Scan for the cell matching the given text and deliver its [X, Y] coordinate at center. 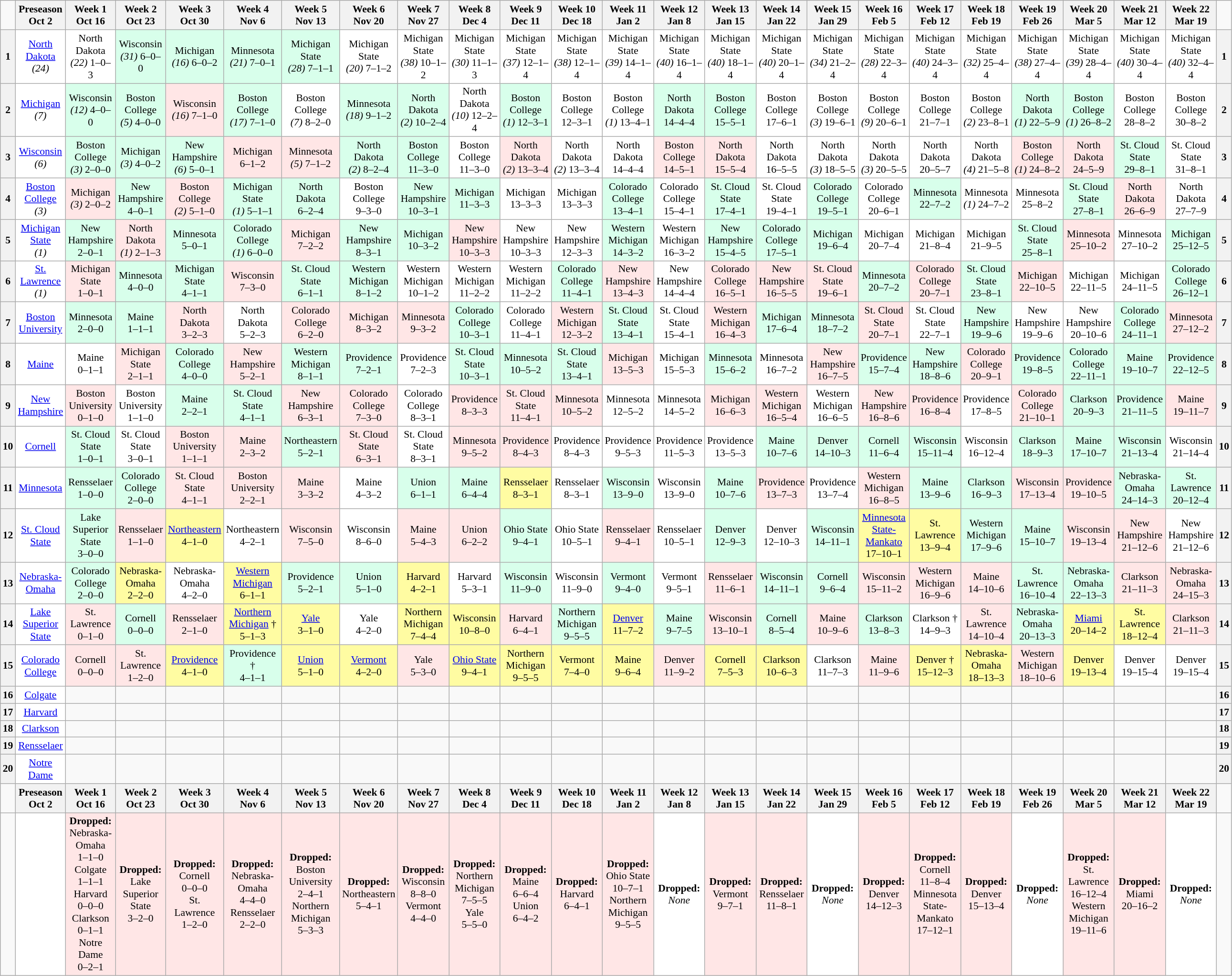
Minnesota(21) 7–0–1 [253, 56]
Michigan13–5–3 [628, 365]
Harvard6–4–1 [526, 624]
Northern Michigan †5–1–3 [253, 624]
Colorado College21–10–1 [1037, 406]
Boston College17–6–1 [782, 110]
Union6–2–2 [474, 535]
Dropped:Northeastern5–4–1 [369, 894]
Dropped:Vermont9–7–1 [730, 894]
Minnesota15–6–2 [730, 365]
Minnesota14–5–2 [679, 406]
Western Michigan16–8–5 [884, 489]
St. Cloud State3–0–1 [140, 447]
St. Cloud State19–4–1 [782, 199]
St. Cloud State17–4–1 [730, 199]
Michigan25–12–5 [1191, 241]
Denver14–10–3 [833, 447]
Michigan20–7–4 [884, 241]
Michigan State(40) 20–1–4 [782, 56]
Maine10–9–6 [833, 624]
North Dakota(1) 2–1–3 [140, 241]
Providence4–1–0 [195, 666]
Minnesota State-Mankato17–10–1 [884, 535]
St. Cloud State11–4–1 [526, 406]
Vermont9–5–1 [679, 583]
Nebraska-Omaha2–2–0 [140, 583]
Clarkson16–9–3 [986, 489]
Maine11–9–6 [884, 666]
Boston College9–3–0 [369, 199]
Boston University [40, 323]
Rensselaer2–1–0 [195, 624]
North Dakota(3) 20–5–5 [884, 157]
Dropped:Ohio State10–7–1Northern Michigan9–5–5 [628, 894]
Michigan State(40) 24–3–4 [935, 56]
Western Michigan16–4–3 [730, 323]
Wisconsin(12) 4–0–0 [91, 110]
St. Cloud State6–3–1 [369, 447]
Colorado College20–9–1 [986, 365]
Boston College21–7–1 [935, 110]
St. Lawrence13–9–4 [935, 535]
Minnesota12–5–2 [628, 406]
St. Lawrence18–12–4 [1139, 624]
New Hampshire20–10–6 [1089, 323]
Nebraska-Omaha24–14–3 [1139, 489]
Michigan State(32) 25–4–4 [986, 56]
Michigan State(34) 21–2–4 [833, 56]
Michigan24–11–5 [1139, 282]
St. Lawrence14–10–4 [986, 624]
Boston College12–3–1 [576, 110]
Michigan State(1) [40, 241]
Providence15–7–4 [884, 365]
Colorado College8–3–1 [424, 406]
North Dakota20–5–7 [935, 157]
New Hampshire [40, 406]
Minnesota4–0–0 [140, 282]
St. Cloud State27–8–1 [1089, 199]
Providence19–8–5 [1037, 365]
New Hampshire2–0–1 [91, 241]
Wisconsin17–13–4 [1037, 489]
New Hampshire16–7–5 [833, 365]
Maine13–9–6 [935, 489]
Michigan State4–1–1 [195, 282]
Providence16–8–4 [935, 406]
Michigan State(40) 18–1–4 [730, 56]
Western Michigan16–3–2 [679, 241]
Michigan6–1–2 [253, 157]
Michigan7–2–2 [311, 241]
Notre Dame [40, 769]
Miami20–14–2 [1089, 624]
Ohio State10–5–1 [576, 535]
Michigan(3) 2–0–2 [91, 199]
Clarkson20–9–3 [1089, 406]
Denver11–9–2 [679, 666]
Clarkson10–6–3 [782, 666]
Denver †15–12–3 [935, 666]
Minnesota16–7–2 [782, 365]
Providence7–2–3 [424, 365]
New Hampshire14–4–4 [679, 282]
Michigan8–3–2 [369, 323]
New Hampshire5–2–1 [253, 365]
Maine19–11–7 [1191, 406]
Michigan22–10–5 [1037, 282]
Providence13–5–3 [730, 447]
Michigan(7) [40, 110]
Western Michigan16–6–5 [833, 406]
New Hampshire6–3–1 [311, 406]
Michigan22–11–5 [1089, 282]
Western Michigan14–3–2 [628, 241]
Northeastern5–2–1 [311, 447]
Western Michigan8–1–1 [311, 365]
Clarkson13–8–3 [884, 624]
St. Cloud State10–3–1 [474, 365]
St. Lawrence16–10–4 [1037, 583]
Clarkson [40, 729]
Michigan11–3–3 [474, 199]
Wisconsin(16) 7–1–0 [195, 110]
Michigan17–6–4 [782, 323]
Colorado College10–3–1 [474, 323]
Dropped:Cornell0–0–0St. Lawrence1–2–0 [195, 894]
Cornell [40, 447]
North Dakota15–5–4 [730, 157]
Michigan State(38) 10–1–2 [424, 56]
Minnesota25–10–2 [1089, 241]
North Dakota24–5–9 [1089, 157]
Michigan State(39) 14–1–4 [628, 56]
Michigan State(37) 12–1–4 [526, 56]
Boston College28–8–2 [1139, 110]
North Dakota3–2–3 [195, 323]
Michigan(3) 4–0–2 [140, 157]
Providence22–12–5 [1191, 365]
Dropped:Northern Michigan7–5–5Yale5–5–0 [474, 894]
Wisconsin7–3–0 [253, 282]
Michigan State(1) 5–1–1 [253, 199]
Boston College(2) 5–1–0 [195, 199]
Michigan(16) 6–0–2 [195, 56]
St. Cloud State29–8–1 [1139, 157]
Providence19–10–5 [1089, 489]
Western Michigan17–9–6 [986, 535]
Wisconsin19–13–4 [1089, 535]
Boston College(2) 23–8–1 [986, 110]
Harvard5–3–1 [474, 583]
Dropped:Miami20–16–2 [1139, 894]
Michigan State1–0–1 [91, 282]
North Dakota5–2–3 [253, 323]
Yale4–2–0 [369, 624]
St. Cloud State8–3–1 [424, 447]
Minnesota(18) 9–1–2 [369, 110]
Boston College30–8–2 [1191, 110]
St. Lawrence1–2–0 [140, 666]
Dropped:Rensselaer11–8–1 [782, 894]
Colorado College15–4–1 [679, 199]
Minnesota27–10–2 [1139, 241]
Minnesota25–8–2 [1037, 199]
Clarkson11–7–3 [833, 666]
St. Cloud State [40, 535]
Minnesota [40, 489]
Providence8–3–3 [474, 406]
Wisconsin15–11–2 [884, 583]
Wisconsin13–10–1 [730, 624]
Providence7–2–1 [369, 365]
Colorado College24–11–1 [1139, 323]
Colorado College16–5–1 [730, 282]
North Dakota(2) 8–2–4 [369, 157]
Minnesota(5) 7–1–2 [311, 157]
Nebraska-Omaha22–13–3 [1089, 583]
Maine2–3–2 [253, 447]
Wisconsin7–5–0 [311, 535]
Minnesota9–3–2 [424, 323]
New Hampshire4–0–1 [140, 199]
Dropped:Lake Superior State3–2–0 [140, 894]
Boston College(3) 19–6–1 [833, 110]
Boston College(1) 24–8–2 [1037, 157]
Michigan State2–1–1 [140, 365]
Vermont9–4–0 [628, 583]
Providence21–11–5 [1139, 406]
Colorado College22–11–1 [1089, 365]
Minnesota(1) 24–7–2 [986, 199]
Michigan State(40) 32–4–4 [1191, 56]
Minnesota2–0–0 [91, 323]
Providence †4–1–1 [253, 666]
Dropped:Nebraska-Omaha4–4–0Rensselaer2–2–0 [253, 894]
St. Cloud State15–4–1 [679, 323]
Colorado College19–5–1 [833, 199]
Wisconsin10–8–0 [474, 624]
North Dakota(3) 18–5–5 [833, 157]
Michigan15–5–3 [679, 365]
Maine14–10–6 [986, 583]
Maine5–4–3 [424, 535]
Western Michigan12–3–2 [576, 323]
Dropped:Boston University2–4–1Northern Michigan5–3–3 [311, 894]
Boston University1–1–0 [140, 406]
Denver12–10–3 [782, 535]
Boston College(1) 13–4–1 [628, 110]
Maine9–7–5 [679, 624]
New Hampshire8–3–1 [369, 241]
Boston College15–5–1 [730, 110]
St. Lawrence(1) [40, 282]
Michigan19–6–4 [833, 241]
Michigan State(39) 28–4–4 [1089, 56]
Nebraska-Omaha18–13–3 [986, 666]
Wisconsin(31) 6–0–0 [140, 56]
Rensselaer10–5–1 [679, 535]
Minnesota18–7–2 [833, 323]
Boston College(3) [40, 199]
New Hampshire12–3–3 [576, 241]
New Hampshire18–8–6 [935, 365]
Colorado College13–4–1 [628, 199]
Maine1–1–1 [140, 323]
Maine15–10–7 [1037, 535]
Boston University2–2–1 [253, 489]
Denver11–7–2 [628, 624]
North Dakota(22) 1–0–3 [91, 56]
Western Michigan16–5–4 [782, 406]
Cornell7–5–3 [730, 666]
Cornell9–6–4 [833, 583]
Minnesota9–5–2 [474, 447]
Providence13–7–4 [833, 489]
North Dakota(1) 22–5–9 [1037, 110]
Denver12–9–3 [730, 535]
Michigan State(40) 16–1–4 [679, 56]
Cornell8–5–4 [782, 624]
Providence11–5–3 [679, 447]
St. Cloud State6–1–1 [311, 282]
Dropped:Denver15–13–4 [986, 894]
Lake Superior State3–0–0 [91, 535]
New Hampshire16–8–6 [884, 406]
Rensselaer11–6–1 [730, 583]
Boston College(1) 26–8–2 [1089, 110]
Maine17–10–7 [1089, 447]
North Dakota(24) [40, 56]
Minnesota5–0–1 [195, 241]
Dropped:Denver14–12–3 [884, 894]
St. Cloud State23–8–1 [986, 282]
Union6–1–1 [424, 489]
Colorado College26–12–1 [1191, 282]
Minnesota20–7–2 [884, 282]
Denver19–13–4 [1089, 666]
Michigan State(28) 7–1–1 [311, 56]
New Hampshire13–4–3 [628, 282]
Nebraska-Omaha4–2–0 [195, 583]
Michigan10–3–2 [424, 241]
Michigan16–6–3 [730, 406]
Cornell11–6–4 [884, 447]
New Hampshire10–3–1 [424, 199]
Colorado College(1) 6–0–0 [253, 241]
Maine3–3–2 [311, 489]
New Hampshire15–4–5 [730, 241]
Rensselaer1–0–0 [91, 489]
Yale5–3–0 [424, 666]
North Dakota(4) 21–5–8 [986, 157]
Rensselaer1–1–0 [140, 535]
Western Michigan10–1–2 [424, 282]
Wisconsin21–14–4 [1191, 447]
Colgate [40, 695]
Michigan State(28) 22–3–4 [884, 56]
Dropped:St. Lawrence16–12–4Western Michigan19–11–6 [1089, 894]
Boston University1–1–1 [195, 447]
Providence13–7–3 [782, 489]
Colorado College7–3–0 [369, 406]
North Dakota6–2–4 [311, 199]
Michigan State(20) 7–1–2 [369, 56]
Michigan State(40) 30–4–4 [1139, 56]
Colorado College20–7–1 [935, 282]
Boston College(9) 20–6–1 [884, 110]
Western Michigan6–1–1 [253, 583]
Michigan21–8–4 [935, 241]
St. Lawrence0–1–0 [91, 624]
Dropped:Wisconsin8–8–0Vermont4–4–0 [424, 894]
Clarkson18–9–3 [1037, 447]
St. Cloud State22–7–1 [935, 323]
Providence5–2–1 [311, 583]
Rensselaer [40, 746]
Wisconsin(6) [40, 157]
Clarkson †14–9–3 [935, 624]
North Dakota(2) 10–2–4 [424, 110]
St. Cloud State20–7–1 [884, 323]
St. Cloud State19–6–1 [833, 282]
Maine4–3–2 [369, 489]
St. Cloud State25–8–1 [1037, 241]
Dropped:Cornell11–8–4Minnesota State-Mankato17–12–1 [935, 894]
Boston College14–5–1 [679, 157]
Western Michigan18–10–6 [1037, 666]
Vermont4–2–0 [369, 666]
St. Cloud State1–0–1 [91, 447]
St. Lawrence20–12–4 [1191, 489]
Wisconsin8–6–0 [369, 535]
Colorado College [40, 666]
Northeastern4–1–0 [195, 535]
Boston College(1) 12–3–1 [526, 110]
New Hampshire16–5–5 [782, 282]
Colorado College20–6–1 [884, 199]
Wisconsin15–11–4 [935, 447]
Boston College(17) 7–1–0 [253, 110]
North Dakota26–6–9 [1139, 199]
Providence17–8–5 [986, 406]
Western Michigan16–9–6 [935, 583]
Michigan State(38) 12–1–4 [576, 56]
Michigan State(38) 27–4–4 [1037, 56]
New Hampshire(6) 5–0–1 [195, 157]
Colorado College4–0–0 [195, 365]
Michigan State(30) 11–1–3 [474, 56]
Wisconsin21–13–4 [1139, 447]
Maine6–4–4 [474, 489]
Providence9–5–3 [628, 447]
Minnesota22–7–2 [935, 199]
North Dakota16–5–5 [782, 157]
Maine0–1–1 [91, 365]
Yale3–1–0 [311, 624]
Nebraska-Omaha [40, 583]
Vermont7–4–0 [576, 666]
Michigan21–9–5 [986, 241]
Dropped:Maine6–6–4Union6–4–2 [526, 894]
North Dakota(10) 12–2–4 [474, 110]
St. Cloud State31–8–1 [1191, 157]
Lake Superior State [40, 624]
Wisconsin16–12–4 [986, 447]
Dropped:Harvard6–4–1 [576, 894]
Harvard4–2–1 [424, 583]
North Dakota27–7–9 [1191, 199]
Minnesota27–12–2 [1191, 323]
Maine2–2–1 [195, 406]
Maine9–6–4 [628, 666]
Boston College(5) 4–0–0 [140, 110]
Northeastern4–2–1 [253, 535]
Colorado College6–2–0 [311, 323]
Western Michigan8–1–2 [369, 282]
Northern Michigan7–4–4 [424, 624]
Dropped:Nebraska-Omaha1–1–0Colgate1–1–1Harvard0–0–0Clarkson0–1–1Notre Dame0–2–1 [91, 894]
Nebraska-Omaha24–15–3 [1191, 583]
Maine19–10–7 [1139, 365]
Boston College(7) 8–2–0 [311, 110]
Nebraska-Omaha20–13–3 [1037, 624]
Boston College(3) 2–0–0 [91, 157]
Rensselaer9–4–1 [628, 535]
Maine [40, 365]
Boston University0–1–0 [91, 406]
Harvard [40, 712]
Colorado College17–5–1 [782, 241]
